Identify which cell holds the provided text, then report its (X, Y) central coordinate. 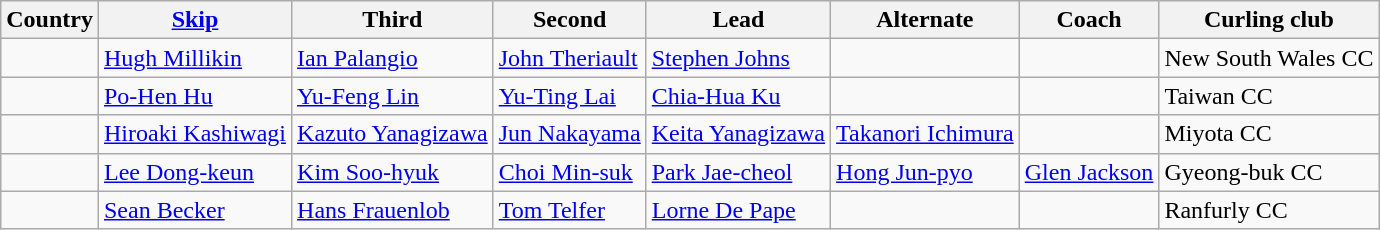
Ian Palangio (393, 58)
Chia-Hua Ku (738, 96)
Lee Dong-keun (194, 172)
Park Jae-cheol (738, 172)
Second (570, 20)
Lead (738, 20)
Hong Jun-pyo (926, 172)
Choi Min-suk (570, 172)
Hiroaki Kashiwagi (194, 134)
Po-Hen Hu (194, 96)
Kazuto Yanagizawa (393, 134)
John Theriault (570, 58)
Sean Becker (194, 210)
Tom Telfer (570, 210)
Ranfurly CC (1269, 210)
Alternate (926, 20)
Country (50, 20)
Takanori Ichimura (926, 134)
Coach (1089, 20)
Yu-Feng Lin (393, 96)
Miyota CC (1269, 134)
Taiwan CC (1269, 96)
Kim Soo-hyuk (393, 172)
Third (393, 20)
Hans Frauenlob (393, 210)
Yu-Ting Lai (570, 96)
Keita Yanagizawa (738, 134)
Stephen Johns (738, 58)
Hugh Millikin (194, 58)
Gyeong-buk CC (1269, 172)
Curling club (1269, 20)
Lorne De Pape (738, 210)
Jun Nakayama (570, 134)
Glen Jackson (1089, 172)
New South Wales CC (1269, 58)
Skip (194, 20)
